Find where the given text appears and provide that cell's center as [X, Y] coordinate. 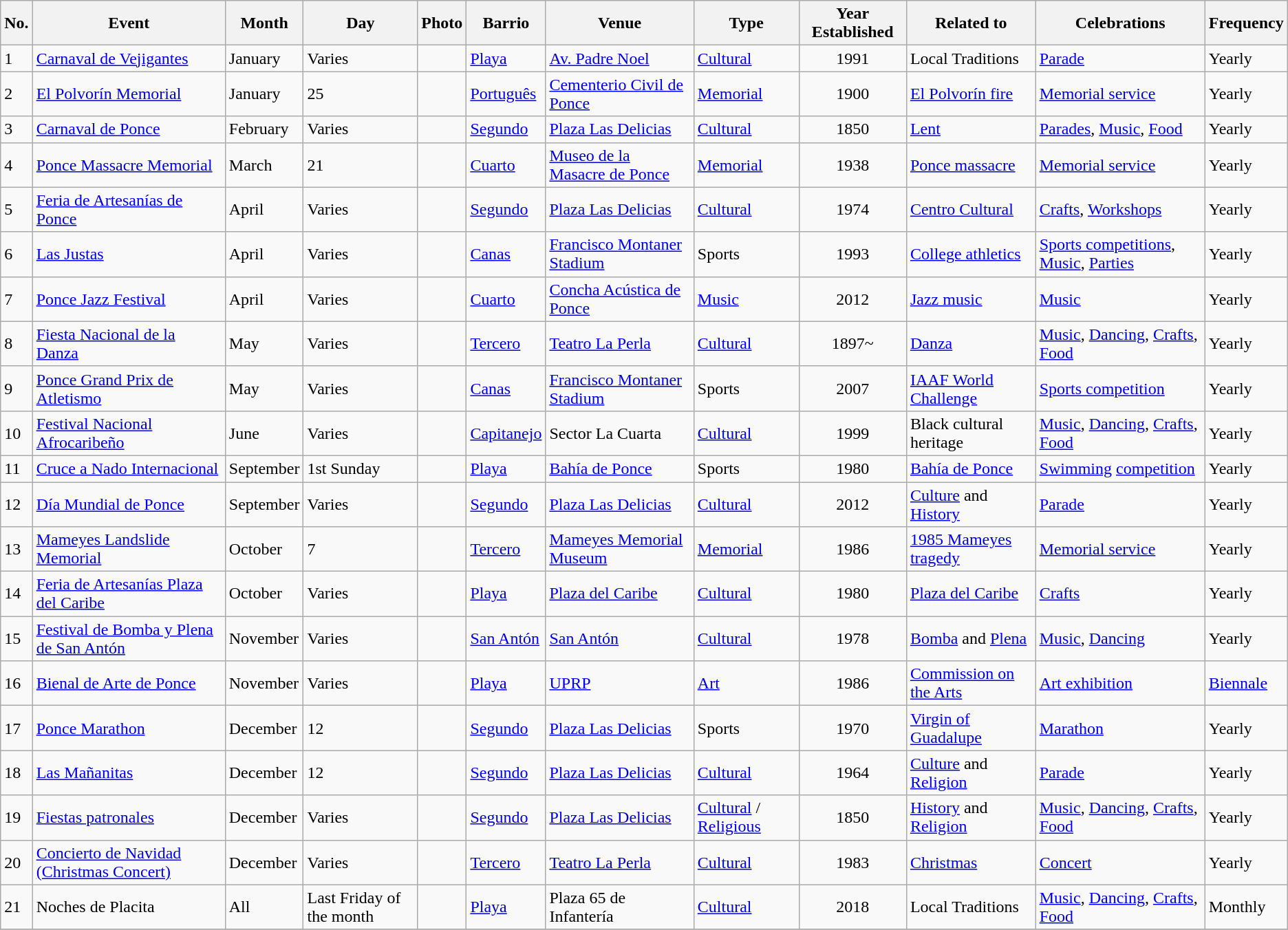
6 [17, 255]
March [264, 165]
Culture and History [971, 504]
1st Sunday [361, 468]
Frequency [1246, 23]
Ponce Marathon [129, 728]
Crafts [1120, 594]
Black cultural heritage [971, 433]
17 [17, 728]
16 [17, 684]
Photo [442, 23]
Virgin of Guadalupe [971, 728]
1983 [852, 863]
Cruce a Nado Internacional [129, 468]
Concert [1120, 863]
25 [361, 94]
Parades, Music, Food [1120, 129]
Ponce Jazz Festival [129, 299]
Bomba and Plena [971, 638]
13 [17, 549]
Carnaval de Vejigantes [129, 58]
Las Justas [129, 255]
Sports competitions, Music, Parties [1120, 255]
Ponce massacre [971, 165]
Feria de Artesanías de Ponce [129, 209]
8 [17, 344]
Commission on the Arts [971, 684]
Festival Nacional Afrocaribeño [129, 433]
Capitanejo [506, 433]
Barrio [506, 23]
June [264, 433]
11 [17, 468]
Celebrations [1120, 23]
Fiesta Nacional de la Danza [129, 344]
5 [17, 209]
1964 [852, 773]
Cementerio Civil de Ponce [619, 94]
Swimming competition [1120, 468]
15 [17, 638]
Art exhibition [1120, 684]
4 [17, 165]
Feria de Artesanías Plaza del Caribe [129, 594]
1 [17, 58]
2 [17, 94]
Cultural / Religious [746, 817]
IAAF World Challenge [971, 388]
1985 Mameyes tragedy [971, 549]
14 [17, 594]
1897~ [852, 344]
Music, Dancing [1120, 638]
No. [17, 23]
18 [17, 773]
20 [17, 863]
Lent [971, 129]
Biennale [1246, 684]
Português [506, 94]
9 [17, 388]
Related to [971, 23]
Av. Padre Noel [619, 58]
Centro Cultural [971, 209]
Jazz music [971, 299]
2007 [852, 388]
Concierto de Navidad (Christmas Concert) [129, 863]
Festival de Bomba y Plena de San Antón [129, 638]
Venue [619, 23]
Carnaval de Ponce [129, 129]
Bienal de Arte de Ponce [129, 684]
Ponce Massacre Memorial [129, 165]
Last Friday of the month [361, 907]
All [264, 907]
1900 [852, 94]
Las Mañanitas [129, 773]
Danza [971, 344]
Marathon [1120, 728]
El Polvorín fire [971, 94]
Mameyes Memorial Museum [619, 549]
Art [746, 684]
Christmas [971, 863]
Year Established [852, 23]
1970 [852, 728]
El Polvorín Memorial [129, 94]
Día Mundial de Ponce [129, 504]
Noches de Placita [129, 907]
Event [129, 23]
Fiestas patronales [129, 817]
February [264, 129]
1999 [852, 433]
1991 [852, 58]
Mameyes Landslide Memorial [129, 549]
Museo de la Masacre de Ponce [619, 165]
Sports competition [1120, 388]
19 [17, 817]
Day [361, 23]
1993 [852, 255]
1938 [852, 165]
Sector La Cuarta [619, 433]
2018 [852, 907]
Concha Acústica de Ponce [619, 299]
Ponce Grand Prix de Atletismo [129, 388]
Culture and Religion [971, 773]
Month [264, 23]
UPRP [619, 684]
Crafts, Workshops [1120, 209]
1978 [852, 638]
1974 [852, 209]
Monthly [1246, 907]
3 [17, 129]
Type [746, 23]
College athletics [971, 255]
History and Religion [971, 817]
10 [17, 433]
Plaza 65 de Infantería [619, 907]
